From the cell containing the given text, extract its center point as (x, y) coordinate. 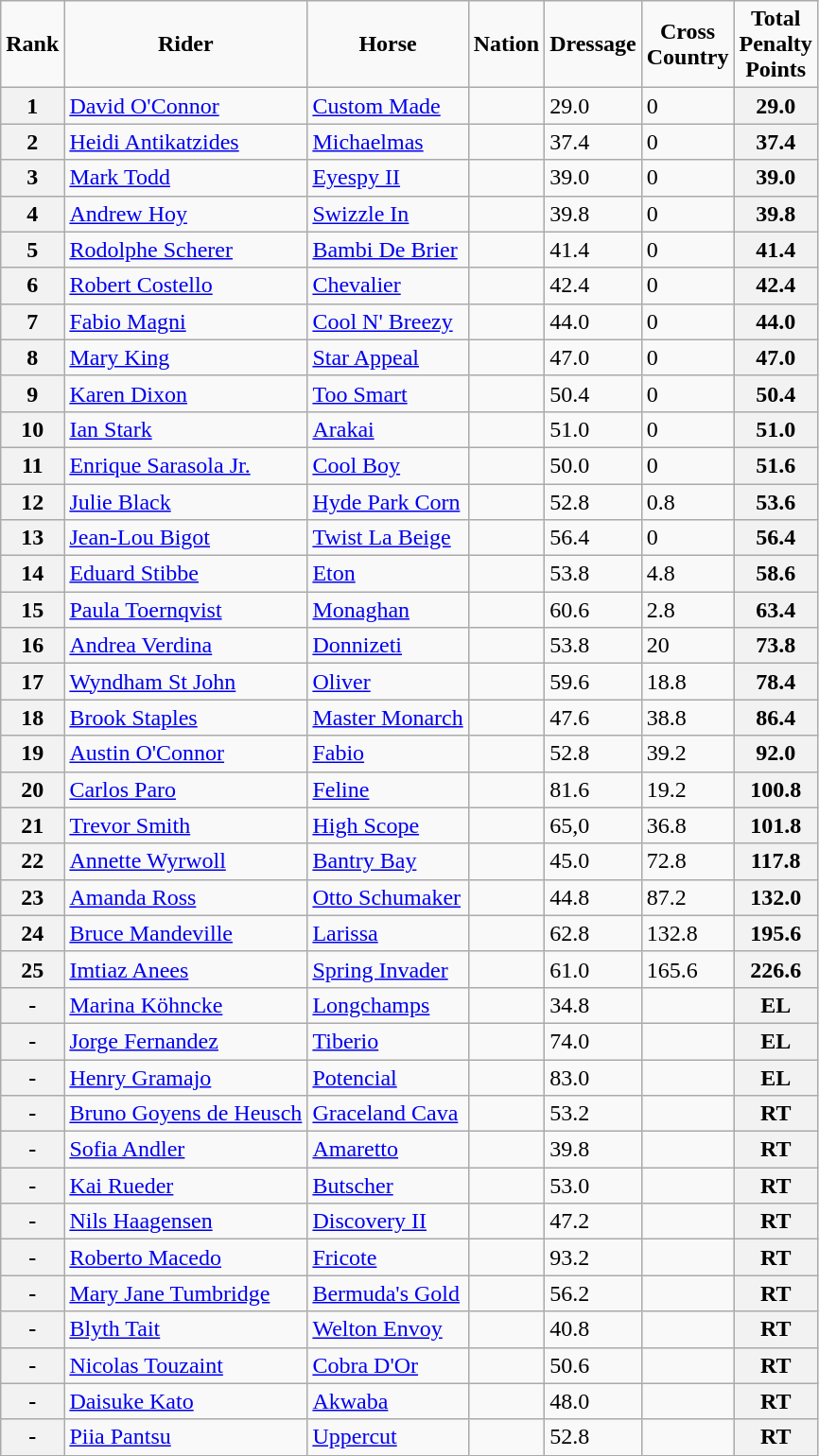
Karen Dixon (185, 393)
Uppercut (388, 1437)
Cool Boy (388, 465)
53.0 (594, 1186)
117.8 (775, 861)
Annette Wyrwoll (185, 861)
Otto Schumaker (388, 897)
101.8 (775, 825)
100.8 (775, 789)
2.8 (688, 610)
Longchamps (388, 1005)
Akwaba (388, 1401)
Horse (388, 44)
6 (32, 286)
73.8 (775, 646)
Henry Gramajo (185, 1077)
78.4 (775, 682)
47.2 (594, 1222)
Rodolphe Scherer (185, 250)
15 (32, 610)
Michaelmas (388, 142)
7 (32, 321)
92.0 (775, 754)
56.2 (594, 1293)
Bambi De Brier (388, 250)
Roberto Macedo (185, 1257)
10 (32, 429)
Potencial (388, 1077)
81.6 (594, 789)
23 (32, 897)
Austin O'Connor (185, 754)
3 (32, 178)
Amaretto (388, 1150)
Rank (32, 44)
4.8 (688, 574)
Mark Todd (185, 178)
Bruno Goyens de Heusch (185, 1114)
25 (32, 969)
83.0 (594, 1077)
Twist La Beige (388, 538)
19 (32, 754)
59.6 (594, 682)
Feline (388, 789)
Andrew Hoy (185, 214)
36.8 (688, 825)
24 (32, 933)
Mary Jane Tumbridge (185, 1293)
47.6 (594, 718)
72.8 (688, 861)
165.6 (688, 969)
Swizzle In (388, 214)
Rider (185, 44)
62.8 (594, 933)
38.8 (688, 718)
Carlos Paro (185, 789)
63.4 (775, 610)
Heidi Antikatzides (185, 142)
Monaghan (388, 610)
Brook Staples (185, 718)
Imtiaz Anees (185, 969)
Total Penalty Points (775, 44)
Piia Pantsu (185, 1437)
Bantry Bay (388, 861)
53.6 (775, 502)
45.0 (594, 861)
4 (32, 214)
Andrea Verdina (185, 646)
61.0 (594, 969)
Dressage (594, 44)
Fabio Magni (185, 321)
Bermuda's Gold (388, 1293)
Julie Black (185, 502)
Tiberio (388, 1041)
Wyndham St John (185, 682)
Ian Stark (185, 429)
Larissa (388, 933)
86.4 (775, 718)
Cobra D'Or (388, 1365)
11 (32, 465)
High Scope (388, 825)
14 (32, 574)
Kai Rueder (185, 1186)
Daisuke Kato (185, 1401)
132.0 (775, 897)
0.8 (688, 502)
Welton Envoy (388, 1329)
5 (32, 250)
21 (32, 825)
18 (32, 718)
226.6 (775, 969)
44.8 (594, 897)
17 (32, 682)
Eduard Stibbe (185, 574)
50.0 (594, 465)
Mary King (185, 357)
12 (32, 502)
74.0 (594, 1041)
Master Monarch (388, 718)
Discovery II (388, 1222)
Amanda Ross (185, 897)
9 (32, 393)
Jorge Fernandez (185, 1041)
Donnizeti (388, 646)
Spring Invader (388, 969)
Butscher (388, 1186)
1 (32, 106)
Fabio (388, 754)
Sofia Andler (185, 1150)
93.2 (594, 1257)
Robert Costello (185, 286)
48.0 (594, 1401)
Eton (388, 574)
19.2 (688, 789)
Graceland Cava (388, 1114)
Marina Köhncke (185, 1005)
60.6 (594, 610)
Arakai (388, 429)
Nation (506, 44)
53.2 (594, 1114)
65,0 (594, 825)
Cool N' Breezy (388, 321)
40.8 (594, 1329)
Enrique Sarasola Jr. (185, 465)
Hyde Park Corn (388, 502)
39.2 (688, 754)
Bruce Mandeville (185, 933)
Trevor Smith (185, 825)
Nicolas Touzaint (185, 1365)
David O'Connor (185, 106)
18.8 (688, 682)
13 (32, 538)
Jean-Lou Bigot (185, 538)
132.8 (688, 933)
Custom Made (388, 106)
Paula Toernqvist (185, 610)
Nils Haagensen (185, 1222)
Fricote (388, 1257)
34.8 (594, 1005)
195.6 (775, 933)
87.2 (688, 897)
Cross Country (688, 44)
2 (32, 142)
51.6 (775, 465)
Star Appeal (388, 357)
22 (32, 861)
Blyth Tait (185, 1329)
Chevalier (388, 286)
Oliver (388, 682)
8 (32, 357)
50.6 (594, 1365)
16 (32, 646)
58.6 (775, 574)
Eyespy II (388, 178)
Too Smart (388, 393)
